Capture the cell that displays the provided text and extract its [X, Y] central coordinate. 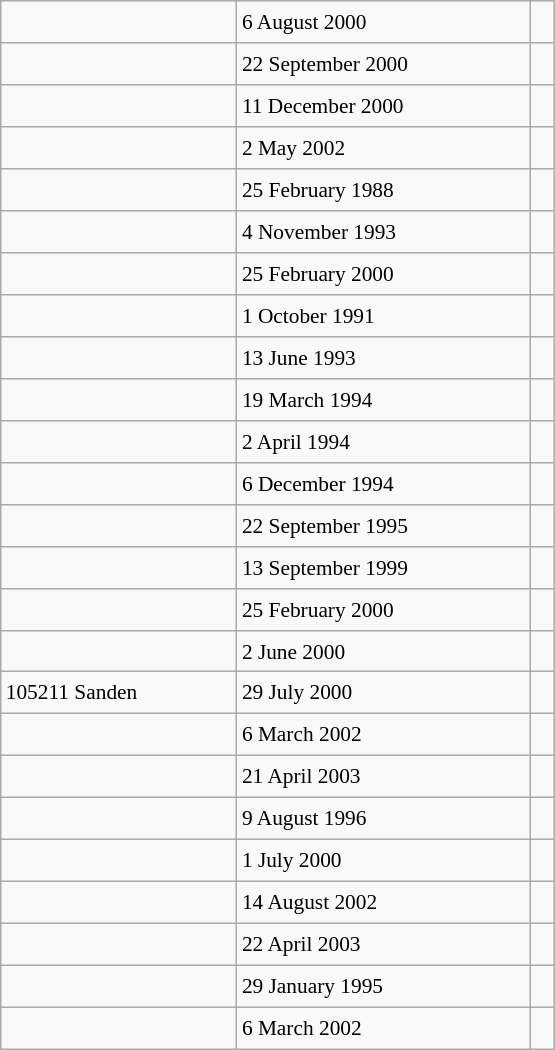
22 September 1995 [384, 525]
1 October 1991 [384, 316]
13 September 1999 [384, 567]
14 August 2002 [384, 903]
6 December 1994 [384, 483]
29 July 2000 [384, 693]
1 July 2000 [384, 861]
2 April 1994 [384, 441]
22 April 2003 [384, 945]
13 June 1993 [384, 358]
4 November 1993 [384, 232]
105211 Sanden [119, 693]
11 December 2000 [384, 106]
2 June 2000 [384, 651]
25 February 1988 [384, 190]
21 April 2003 [384, 777]
29 January 1995 [384, 986]
9 August 1996 [384, 819]
22 September 2000 [384, 64]
2 May 2002 [384, 148]
6 August 2000 [384, 22]
19 March 1994 [384, 399]
